Pinpoint the cell where the given text exists, returning its [x, y] midpoint coordinate. 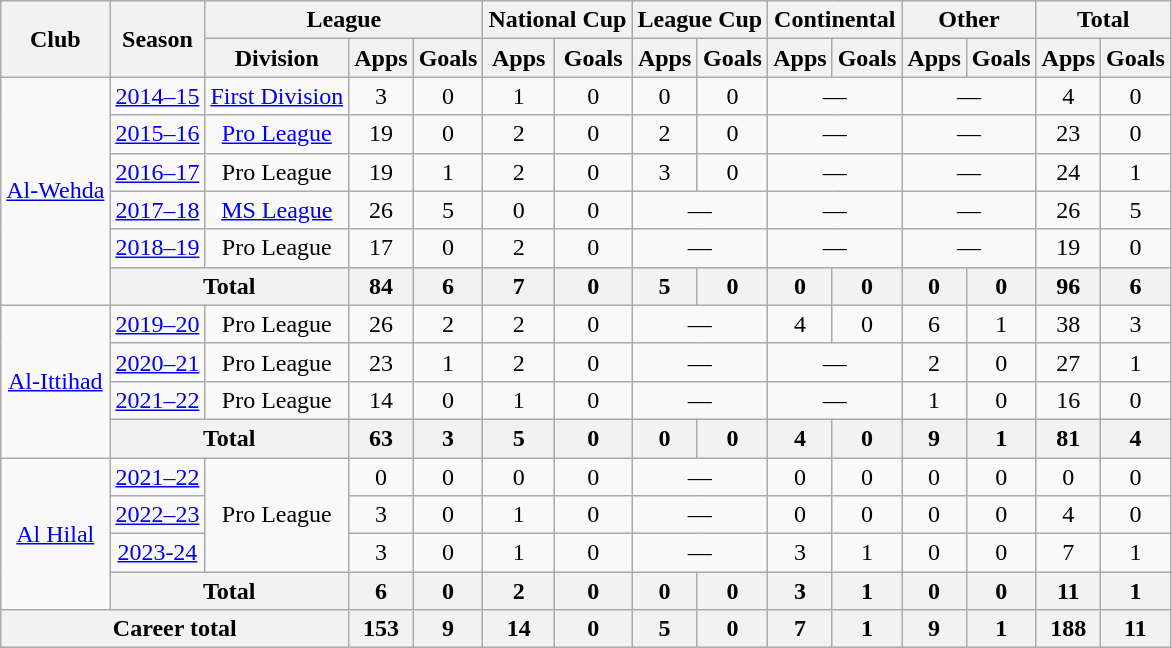
24 [1068, 172]
38 [1068, 324]
96 [1068, 286]
153 [381, 629]
Season [158, 39]
2018–19 [158, 248]
Al-Wehda [56, 191]
Continental [835, 20]
17 [381, 248]
2017–18 [158, 210]
2022–23 [158, 515]
First Division [277, 96]
16 [1068, 400]
188 [1068, 629]
Club [56, 39]
League Cup [700, 20]
Division [277, 58]
2015–16 [158, 134]
Al-Ittihad [56, 381]
2020–21 [158, 362]
2014–15 [158, 96]
63 [381, 438]
Other [969, 20]
National Cup [558, 20]
Career total [175, 629]
2016–17 [158, 172]
84 [381, 286]
League [344, 20]
Al Hilal [56, 534]
2019–20 [158, 324]
81 [1068, 438]
MS League [277, 210]
27 [1068, 362]
2023-24 [158, 553]
